For the text-containing cell, return its midpoint in [X, Y] coordinate format. 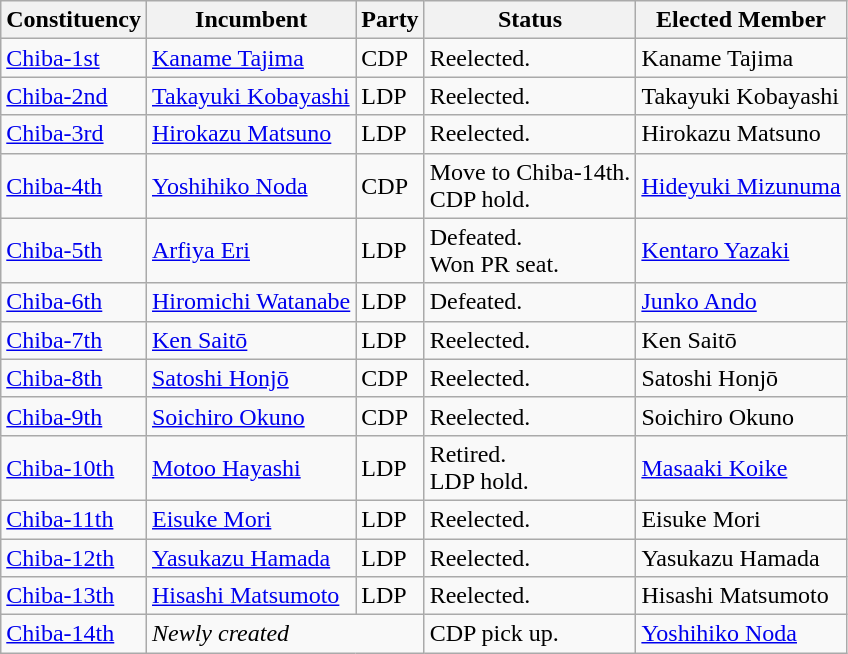
Chiba-7th [74, 340]
Defeated.Won PR seat. [530, 250]
Chiba-1st [74, 58]
Chiba-8th [74, 378]
Defeated. [530, 302]
Kentaro Yazaki [741, 250]
Retired.LDP hold. [530, 468]
Hideyuki Mizunuma [741, 186]
Hiromichi Watanabe [250, 302]
Chiba-9th [74, 416]
Status [530, 20]
Chiba-2nd [74, 96]
Arfiya Eri [250, 250]
Junko Ando [741, 302]
Elected Member [741, 20]
Party [390, 20]
Chiba-3rd [74, 134]
Chiba-6th [74, 302]
Chiba-14th [74, 634]
Motoo Hayashi [250, 468]
Chiba-11th [74, 519]
Chiba-13th [74, 596]
Chiba-4th [74, 186]
Move to Chiba-14th.CDP hold. [530, 186]
Masaaki Koike [741, 468]
Constituency [74, 20]
Chiba-5th [74, 250]
Chiba-12th [74, 557]
Incumbent [250, 20]
Newly created [285, 634]
CDP pick up. [530, 634]
Chiba-10th [74, 468]
